Return [X, Y] of the center of cell containing provided text 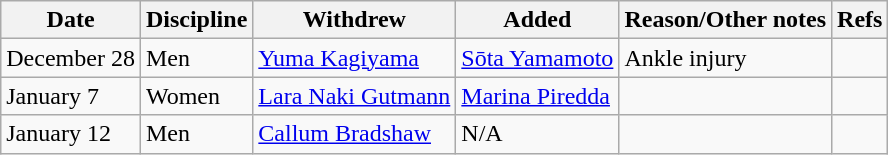
December 28 [71, 58]
Marina Piredda [538, 96]
Ankle injury [726, 58]
Callum Bradshaw [354, 134]
Yuma Kagiyama [354, 58]
Sōta Yamamoto [538, 58]
Date [71, 20]
N/A [538, 134]
Added [538, 20]
Women [196, 96]
Refs [860, 20]
January 7 [71, 96]
Withdrew [354, 20]
January 12 [71, 134]
Discipline [196, 20]
Reason/Other notes [726, 20]
Lara Naki Gutmann [354, 96]
